From the cell containing the given text, extract its center point as [x, y] coordinate. 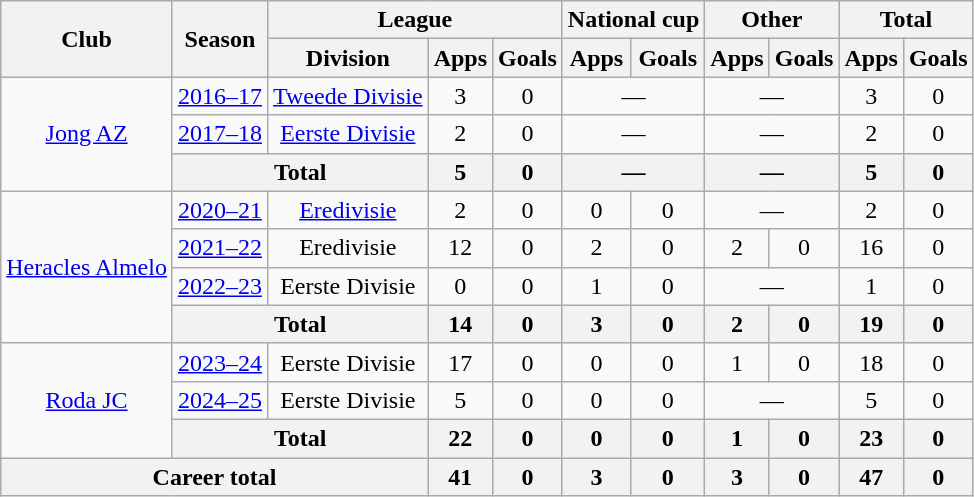
18 [871, 362]
Roda JC [87, 400]
National cup [633, 20]
2017–18 [220, 134]
41 [460, 477]
47 [871, 477]
Tweede Divisie [348, 96]
Heracles Almelo [87, 267]
Club [87, 39]
2022–23 [220, 286]
2023–24 [220, 362]
17 [460, 362]
Division [348, 58]
2020–21 [220, 210]
Career total [214, 477]
23 [871, 438]
Season [220, 39]
Other [772, 20]
2021–22 [220, 248]
2024–25 [220, 400]
14 [460, 324]
12 [460, 248]
22 [460, 438]
19 [871, 324]
Jong AZ [87, 134]
League [414, 20]
2016–17 [220, 96]
16 [871, 248]
